From the cell containing the given text, extract its center point as (X, Y) coordinate. 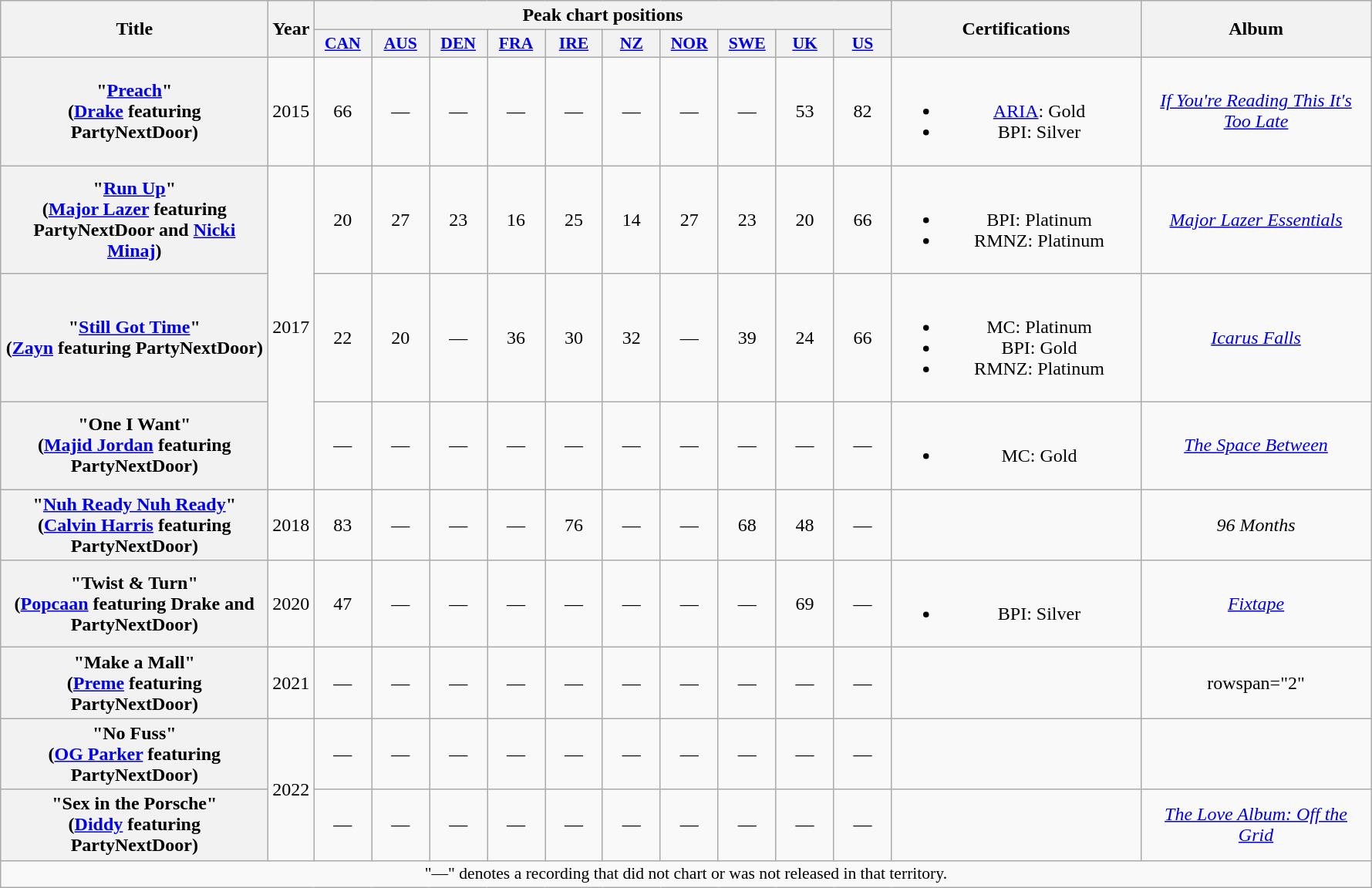
47 (342, 604)
SWE (747, 44)
2018 (292, 525)
83 (342, 525)
DEN (458, 44)
IRE (574, 44)
Certifications (1016, 29)
Year (292, 29)
96 Months (1256, 525)
"One I Want"(Majid Jordan featuring PartyNextDoor) (134, 446)
"Nuh Ready Nuh Ready"(Calvin Harris featuring PartyNextDoor) (134, 525)
Icarus Falls (1256, 338)
Peak chart positions (603, 15)
ARIA: GoldBPI: Silver (1016, 111)
If You're Reading This It's Too Late (1256, 111)
25 (574, 219)
The Space Between (1256, 446)
30 (574, 338)
The Love Album: Off the Grid (1256, 825)
Album (1256, 29)
Major Lazer Essentials (1256, 219)
39 (747, 338)
rowspan="2" (1256, 683)
"Run Up"(Major Lazer featuring PartyNextDoor and Nicki Minaj) (134, 219)
NOR (689, 44)
2020 (292, 604)
"Make a Mall"(Preme featuring PartyNextDoor) (134, 683)
24 (805, 338)
2022 (292, 789)
"Twist & Turn"(Popcaan featuring Drake and PartyNextDoor) (134, 604)
UK (805, 44)
76 (574, 525)
BPI: PlatinumRMNZ: Platinum (1016, 219)
MC: PlatinumBPI: GoldRMNZ: Platinum (1016, 338)
CAN (342, 44)
2017 (292, 327)
82 (862, 111)
"No Fuss"(OG Parker featuring PartyNextDoor) (134, 754)
2021 (292, 683)
US (862, 44)
"Sex in the Porsche"(Diddy featuring PartyNextDoor) (134, 825)
69 (805, 604)
FRA (517, 44)
NZ (631, 44)
Title (134, 29)
16 (517, 219)
32 (631, 338)
22 (342, 338)
AUS (401, 44)
BPI: Silver (1016, 604)
MC: Gold (1016, 446)
53 (805, 111)
2015 (292, 111)
"—" denotes a recording that did not chart or was not released in that territory. (686, 874)
36 (517, 338)
14 (631, 219)
48 (805, 525)
Fixtape (1256, 604)
"Still Got Time"(Zayn featuring PartyNextDoor) (134, 338)
68 (747, 525)
"Preach"(Drake featuring PartyNextDoor) (134, 111)
